From the cell containing the given text, extract its center point as (x, y) coordinate. 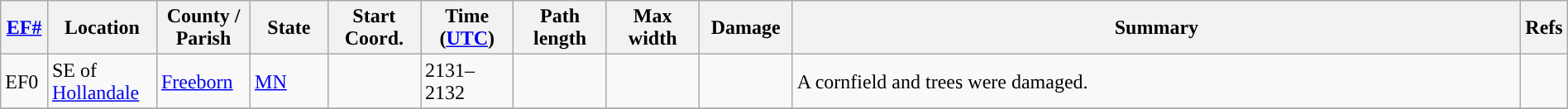
Path length (560, 28)
SE of Hollandale (102, 81)
Summary (1156, 28)
Refs (1545, 28)
Damage (746, 28)
County / Parish (203, 28)
Freeborn (203, 81)
Max width (653, 28)
EF0 (25, 81)
EF# (25, 28)
Location (102, 28)
Time (UTC) (467, 28)
A cornfield and trees were damaged. (1156, 81)
MN (289, 81)
State (289, 28)
2131–2132 (467, 81)
Start Coord. (374, 28)
